For the text-containing cell, return its midpoint in (x, y) coordinate format. 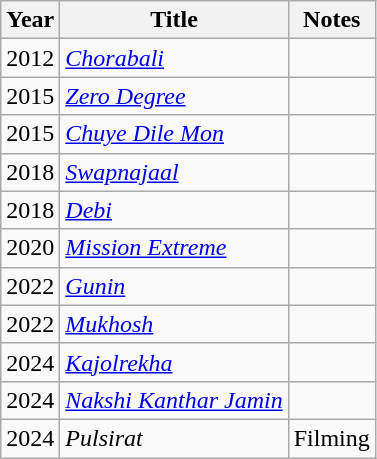
Gunin (174, 286)
2020 (30, 248)
Nakshi Kanthar Jamin (174, 400)
Kajolrekha (174, 362)
Swapnajaal (174, 172)
Zero Degree (174, 96)
Mukhosh (174, 324)
Chuye Dile Mon (174, 134)
Pulsirat (174, 438)
Notes (332, 20)
Filming (332, 438)
Chorabali (174, 58)
Mission Extreme (174, 248)
Debi (174, 210)
2012 (30, 58)
Title (174, 20)
Year (30, 20)
